Capture the cell that displays the provided text and extract its [x, y] central coordinate. 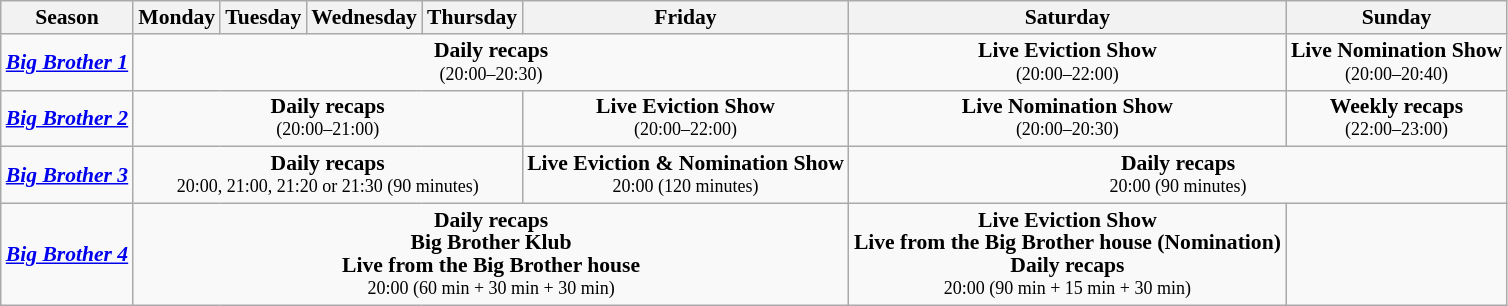
Live Eviction ShowLive from the Big Brother house (Nomination)Daily recaps20:00 (90 min + 15 min + 30 min) [1068, 255]
Live Nomination Show(20:00–20:40) [1396, 62]
Live Nomination Show(20:00–20:30) [1068, 118]
Daily recaps(20:00–21:00) [328, 118]
Big Brother 1 [67, 62]
Daily recaps20:00, 21:00, 21:20 or 21:30 (90 minutes) [328, 176]
Saturday [1068, 18]
Big Brother 3 [67, 176]
Wednesday [364, 18]
Daily recapsBig Brother KlubLive from the Big Brother house20:00 (60 min + 30 min + 30 min) [491, 255]
Sunday [1396, 18]
Daily recaps(20:00–20:30) [491, 62]
Live Eviction & Nomination Show20:00 (120 minutes) [686, 176]
Daily recaps20:00 (90 minutes) [1178, 176]
Friday [686, 18]
Big Brother 4 [67, 255]
Weekly recaps(22:00–23:00) [1396, 118]
Monday [176, 18]
Thursday [472, 18]
Season [67, 18]
Big Brother 2 [67, 118]
Tuesday [263, 18]
